Locate the cell with the specified text and output its (x, y) center coordinate. 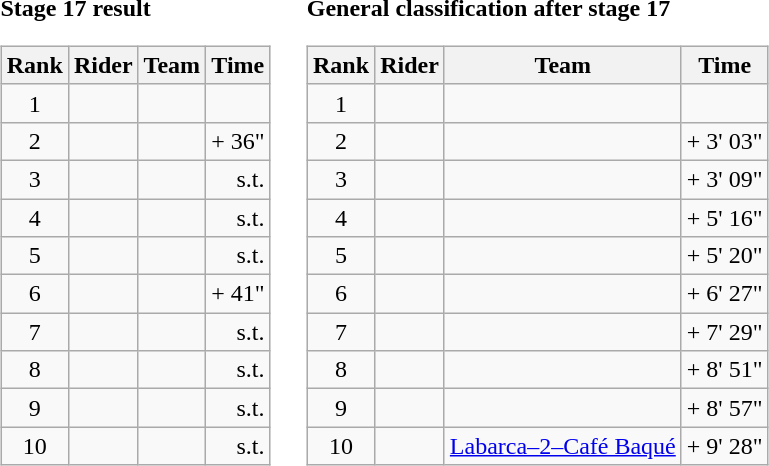
+ 8' 57" (724, 408)
+ 36" (238, 141)
+ 9' 28" (724, 446)
+ 6' 27" (724, 294)
+ 8' 51" (724, 370)
Labarca–2–Café Baqué (562, 446)
+ 5' 20" (724, 256)
+ 7' 29" (724, 332)
+ 3' 09" (724, 179)
+ 41" (238, 294)
+ 3' 03" (724, 141)
+ 5' 16" (724, 217)
